Search for the cell housing the specified text and yield its [x, y] center coordinate. 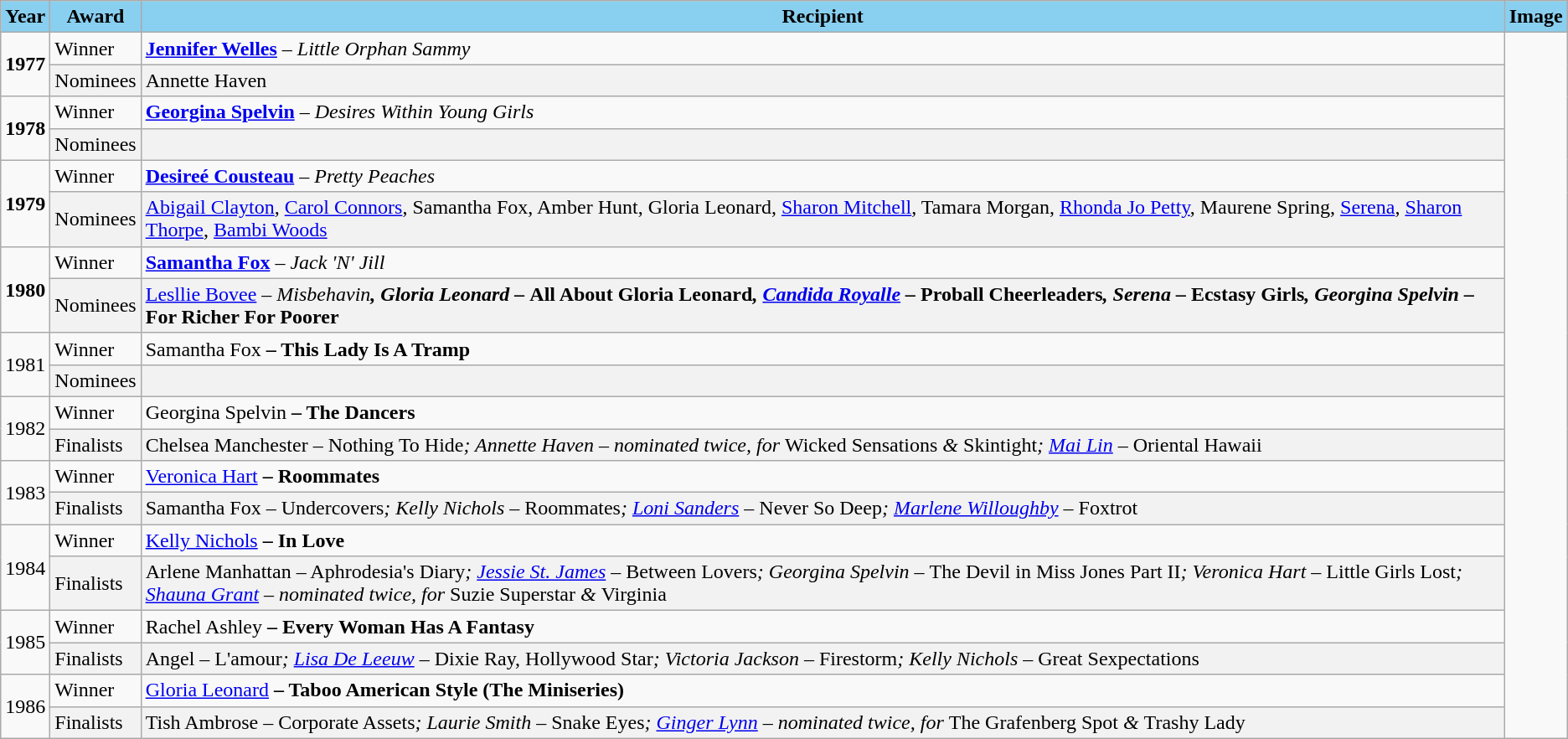
Angel – L'amour; Lisa De Leeuw – Dixie Ray, Hollywood Star; Victoria Jackson – Firestorm; Kelly Nichols – Great Sexpectations [823, 659]
Tish Ambrose – Corporate Assets; Laurie Smith – Snake Eyes; Ginger Lynn – nominated twice, for The Grafenberg Spot & Trashy Lady [823, 722]
1980 [25, 290]
Year [25, 17]
Chelsea Manchester – Nothing To Hide; Annette Haven – nominated twice, for Wicked Sensations & Skintight; Mai Lin – Oriental Hawaii [823, 445]
Jennifer Welles – Little Orphan Sammy [823, 49]
Georgina Spelvin – The Dancers [823, 412]
Kelly Nichols – In Love [823, 540]
Desireé Cousteau – Pretty Peaches [823, 176]
Rachel Ashley – Every Woman Has A Fantasy [823, 627]
Gloria Leonard – Taboo American Style (The Miniseries) [823, 690]
1982 [25, 428]
1983 [25, 493]
1979 [25, 203]
1981 [25, 364]
Samantha Fox – Jack 'N' Jill [823, 262]
Samantha Fox – Undercovers; Kelly Nichols – Roommates; Loni Sanders – Never So Deep; Marlene Willoughby – Foxtrot [823, 509]
1986 [25, 706]
Award [95, 17]
1978 [25, 128]
1977 [25, 65]
Georgina Spelvin – Desires Within Young Girls [823, 112]
Image [1536, 17]
1984 [25, 568]
Samantha Fox – This Lady Is A Tramp [823, 349]
Recipient [823, 17]
Annette Haven [823, 80]
Veronica Hart – Roommates [823, 477]
1985 [25, 643]
